For the text-containing cell, return its midpoint in (x, y) coordinate format. 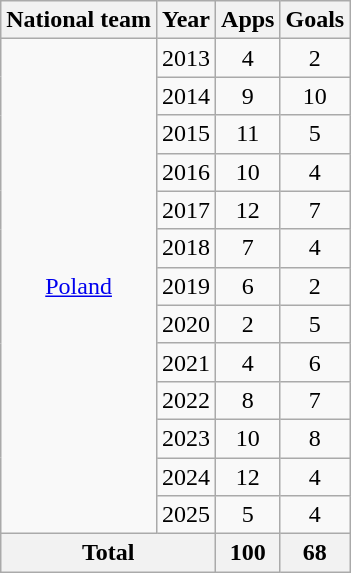
Goals (315, 20)
Year (186, 20)
Total (108, 553)
2023 (186, 438)
2020 (186, 324)
9 (248, 96)
2019 (186, 286)
2022 (186, 400)
2017 (186, 210)
Apps (248, 20)
2014 (186, 96)
National team (79, 20)
11 (248, 134)
68 (315, 553)
2013 (186, 58)
2021 (186, 362)
100 (248, 553)
Poland (79, 286)
2024 (186, 477)
2018 (186, 248)
2015 (186, 134)
2016 (186, 172)
2025 (186, 515)
